From the cell containing the given text, extract its center point as [x, y] coordinate. 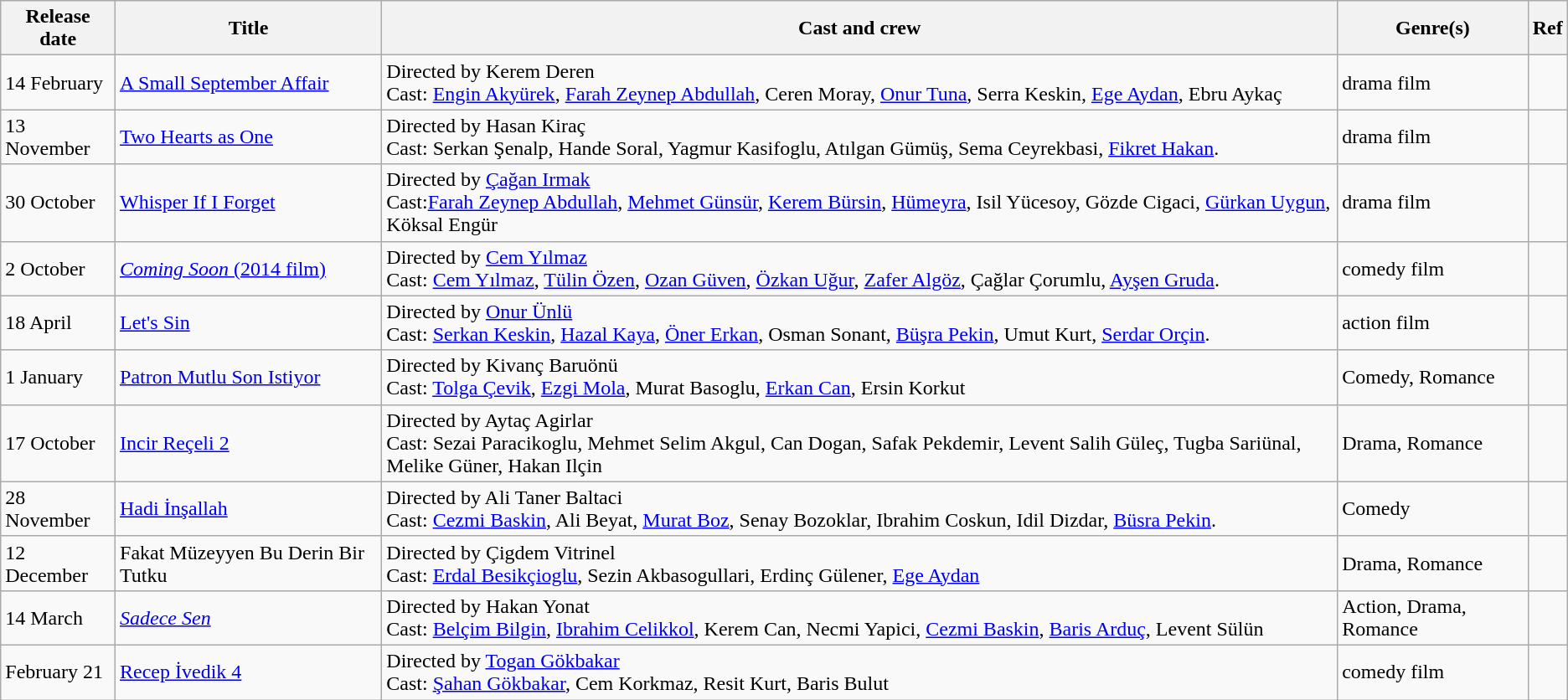
Comedy [1433, 509]
Directed by Kerem DerenCast: Engin Akyürek, Farah Zeynep Abdullah, Ceren Moray, Onur Tuna, Serra Keskin, Ege Aydan, Ebru Aykaç [859, 82]
30 October [59, 203]
Patron Mutlu Son Istiyor [249, 377]
13 November [59, 137]
Directed by Hasan KiraçCast: Serkan Şenalp, Hande Soral, Yagmur Kasifoglu, Atılgan Gümüş, Sema Ceyrekbasi, Fikret Hakan. [859, 137]
A Small September Affair [249, 82]
Directed by Onur ÜnlüCast: Serkan Keskin, Hazal Kaya, Öner Erkan, Osman Sonant, Büşra Pekin, Umut Kurt, Serdar Orçin. [859, 323]
Directed by Ali Taner BaltaciCast: Cezmi Baskin, Ali Beyat, Murat Boz, Senay Bozoklar, Ibrahim Coskun, Idil Dizdar, Büsra Pekin. [859, 509]
1 January [59, 377]
Comedy, Romance [1433, 377]
28 November [59, 509]
Recep İvedik 4 [249, 672]
Directed by Hakan YonatCast: Belçim Bilgin, Ibrahim Celikkol, Kerem Can, Necmi Yapici, Cezmi Baskin, Baris Arduç, Levent Sülün [859, 618]
Directed by Cem YılmazCast: Cem Yılmaz, Tülin Özen, Ozan Güven, Özkan Uğur, Zafer Algöz, Çağlar Çorumlu, Ayşen Gruda. [859, 268]
Two Hearts as One [249, 137]
Hadi İnşallah [249, 509]
2 October [59, 268]
17 October [59, 443]
Whisper If I Forget [249, 203]
Ref [1548, 28]
Directed by Çigdem VitrinelCast: Erdal Besikçioglu, Sezin Akbasogullari, Erdinç Gülener, Ege Aydan [859, 563]
Incir Reçeli 2 [249, 443]
Genre(s) [1433, 28]
Directed by Kivanç BaruönüCast: Tolga Çevik, Ezgi Mola, Murat Basoglu, Erkan Can, Ersin Korkut [859, 377]
Title [249, 28]
Release date [59, 28]
action film [1433, 323]
Action, Drama, Romance [1433, 618]
Sadece Sen [249, 618]
Coming Soon (2014 film) [249, 268]
14 March [59, 618]
Cast and crew [859, 28]
Directed by Çağan IrmakCast:Farah Zeynep Abdullah, Mehmet Günsür, Kerem Bürsin, Hümeyra, Isil Yücesoy, Gözde Cigaci, Gürkan Uygun, Köksal Engür [859, 203]
18 April [59, 323]
14 February [59, 82]
February 21 [59, 672]
Let's Sin [249, 323]
Directed by Togan GökbakarCast: Şahan Gökbakar, Cem Korkmaz, Resit Kurt, Baris Bulut [859, 672]
Fakat Müzeyyen Bu Derin Bir Tutku [249, 563]
12 December [59, 563]
